Search for the cell housing the specified text and yield its (X, Y) center coordinate. 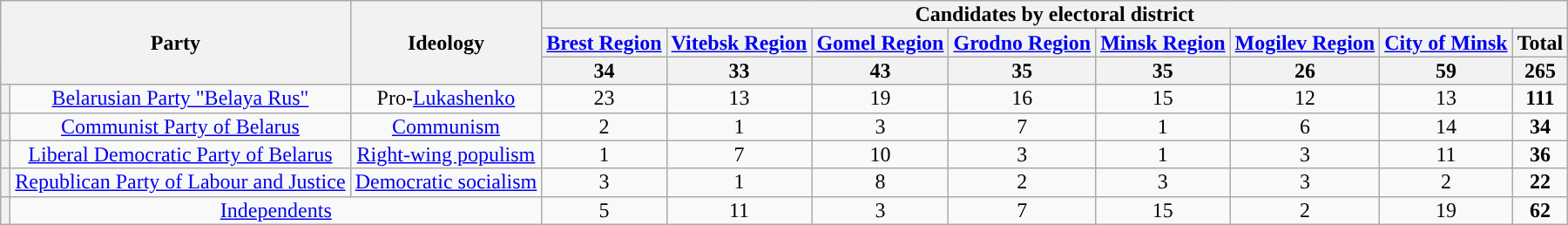
Candidates by electoral district (1055, 15)
Vitebsk Region (739, 43)
Communist Party of Belarus (180, 126)
26 (1305, 71)
10 (880, 154)
36 (1540, 154)
8 (880, 182)
62 (1540, 210)
12 (1305, 99)
Republican Party of Labour and Justice (180, 182)
265 (1540, 71)
Party (176, 43)
Total (1540, 43)
Communism (446, 126)
43 (880, 71)
33 (739, 71)
Right-wing populism (446, 154)
Independents (276, 210)
Democratic socialism (446, 182)
14 (1446, 126)
Brest Region (605, 43)
Minsk Region (1163, 43)
5 (605, 210)
111 (1540, 99)
Gomel Region (880, 43)
59 (1446, 71)
City of Minsk (1446, 43)
Liberal Democratic Party of Belarus (180, 154)
Belarusian Party "Belaya Rus" (180, 99)
16 (1023, 99)
22 (1540, 182)
23 (605, 99)
Ideology (446, 43)
Grodno Region (1023, 43)
6 (1305, 126)
Pro-Lukashenko (446, 99)
Mogilev Region (1305, 43)
